For the text-containing cell, return its midpoint in [x, y] coordinate format. 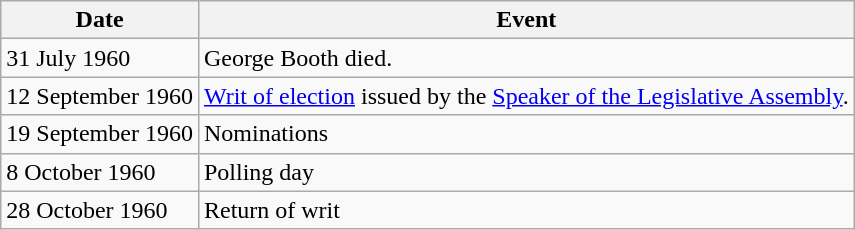
Writ of election issued by the Speaker of the Legislative Assembly. [526, 96]
Date [100, 20]
31 July 1960 [100, 58]
8 October 1960 [100, 172]
George Booth died. [526, 58]
Return of writ [526, 210]
Event [526, 20]
Nominations [526, 134]
19 September 1960 [100, 134]
28 October 1960 [100, 210]
Polling day [526, 172]
12 September 1960 [100, 96]
